Scan for the cell matching the given text and deliver its [x, y] coordinate at center. 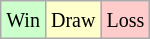
Draw [72, 20]
Loss [126, 20]
Win [24, 20]
